Scan for the cell matching the given text and deliver its (x, y) coordinate at center. 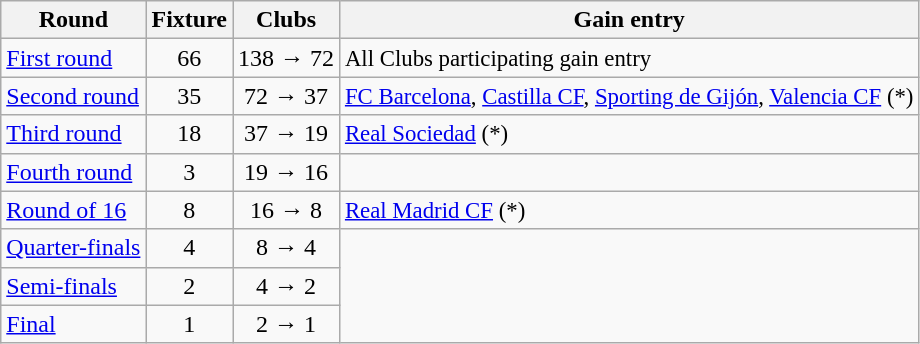
8 → 4 (286, 248)
Semi-finals (74, 286)
Clubs (286, 20)
Round (74, 20)
All Clubs participating gain entry (630, 58)
2 → 1 (286, 324)
4 (190, 248)
35 (190, 96)
Second round (74, 96)
72 → 37 (286, 96)
16 → 8 (286, 210)
37 → 19 (286, 134)
138 → 72 (286, 58)
4 → 2 (286, 286)
18 (190, 134)
2 (190, 286)
Real Sociedad (*) (630, 134)
Quarter-finals (74, 248)
Final (74, 324)
Gain entry (630, 20)
Fourth round (74, 172)
Round of 16 (74, 210)
FC Barcelona, Castilla CF, Sporting de Gijón, Valencia CF (*) (630, 96)
Third round (74, 134)
Real Madrid CF (*) (630, 210)
1 (190, 324)
3 (190, 172)
Fixture (190, 20)
First round (74, 58)
8 (190, 210)
19 → 16 (286, 172)
66 (190, 58)
